Determine the (X, Y) coordinate at the center of the cell enclosing the given text.  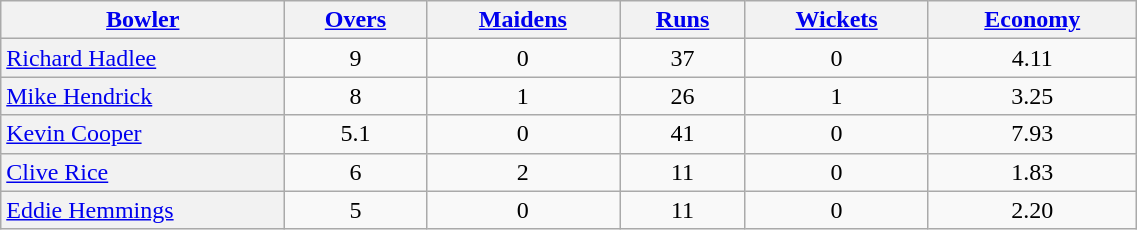
Richard Hadlee (143, 58)
6 (356, 172)
Economy (1032, 20)
Bowler (143, 20)
7.93 (1032, 134)
1.83 (1032, 172)
Eddie Hemmings (143, 210)
2.20 (1032, 210)
9 (356, 58)
37 (683, 58)
5.1 (356, 134)
Clive Rice (143, 172)
5 (356, 210)
8 (356, 96)
41 (683, 134)
2 (523, 172)
Kevin Cooper (143, 134)
Maidens (523, 20)
3.25 (1032, 96)
Wickets (836, 20)
Mike Hendrick (143, 96)
Overs (356, 20)
Runs (683, 20)
26 (683, 96)
4.11 (1032, 58)
